Identify which cell holds the provided text, then report its (x, y) central coordinate. 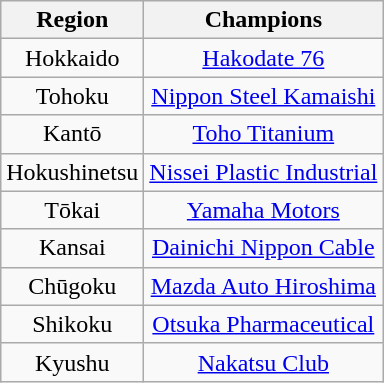
Mazda Auto Hiroshima (264, 286)
Tōkai (72, 210)
Hakodate 76 (264, 58)
Yamaha Motors (264, 210)
Nippon Steel Kamaishi (264, 96)
Dainichi Nippon Cable (264, 248)
Nissei Plastic Industrial (264, 172)
Champions (264, 20)
Kantō (72, 134)
Shikoku (72, 324)
Region (72, 20)
Kyushu (72, 362)
Nakatsu Club (264, 362)
Toho Titanium (264, 134)
Tohoku (72, 96)
Chūgoku (72, 286)
Hokushinetsu (72, 172)
Kansai (72, 248)
Otsuka Pharmaceutical (264, 324)
Hokkaido (72, 58)
